Return [x, y] of the center of cell containing provided text 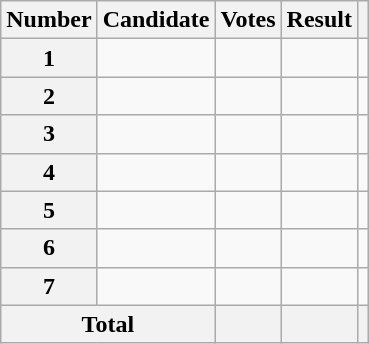
Result [319, 20]
2 [49, 96]
7 [49, 286]
5 [49, 210]
Number [49, 20]
4 [49, 172]
Votes [248, 20]
6 [49, 248]
1 [49, 58]
3 [49, 134]
Candidate [156, 20]
Total [108, 324]
